Locate the cell with the specified text and output its [x, y] center coordinate. 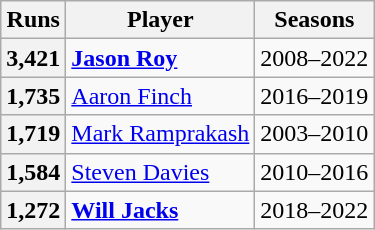
3,421 [34, 58]
1,272 [34, 210]
Will Jacks [160, 210]
2008–2022 [314, 58]
Player [160, 20]
Runs [34, 20]
Steven Davies [160, 172]
2018–2022 [314, 210]
2010–2016 [314, 172]
Aaron Finch [160, 96]
1,584 [34, 172]
2016–2019 [314, 96]
2003–2010 [314, 134]
Mark Ramprakash [160, 134]
Seasons [314, 20]
1,735 [34, 96]
1,719 [34, 134]
Jason Roy [160, 58]
